Capture the cell that displays the provided text and extract its [x, y] central coordinate. 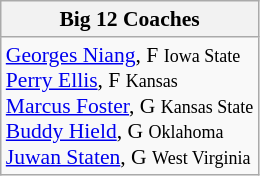
Big 12 Coaches [130, 19]
Georges Niang, F Iowa StatePerry Ellis, F KansasMarcus Foster, G Kansas StateBuddy Hield, G OklahomaJuwan Staten, G West Virginia [130, 106]
